Pinpoint the cell where the given text exists, returning its (x, y) midpoint coordinate. 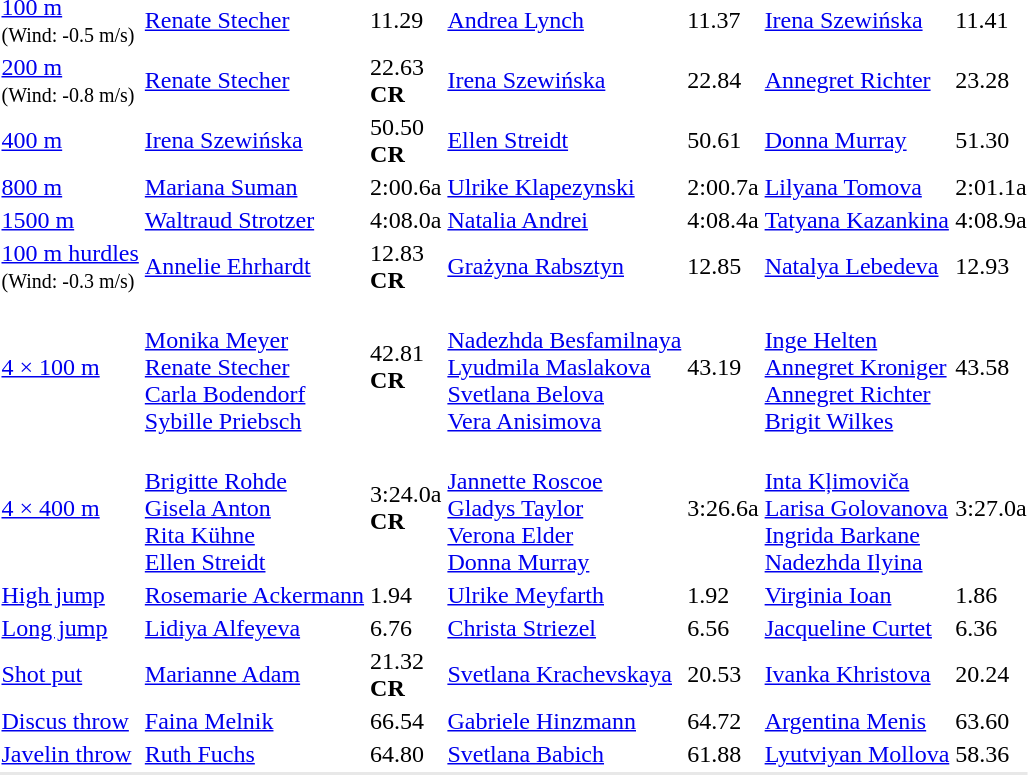
42.81CR (406, 367)
22.84 (723, 80)
12.85 (723, 266)
Inta KļimovičaLarisa GolovanovaIngrida BarkaneNadezhda Ilyina (857, 508)
58.36 (991, 754)
4:08.0a (406, 220)
Inge HeltenAnnegret KronigerAnnegret RichterBrigit Wilkes (857, 367)
Long jump (70, 628)
6.56 (723, 628)
64.72 (723, 721)
Brigitte RohdeGisela AntonRita KühneEllen Streidt (254, 508)
Jacqueline Curtet (857, 628)
200 m(Wind: -0.8 m/s) (70, 80)
100 m hurdles(Wind: -0.3 m/s) (70, 266)
3:27.0a (991, 508)
3:26.6a (723, 508)
Christa Striezel (564, 628)
Jannette RoscoeGladys TaylorVerona ElderDonna Murray (564, 508)
Argentina Menis (857, 721)
43.19 (723, 367)
Marianne Adam (254, 674)
Discus throw (70, 721)
66.54 (406, 721)
4 × 100 m (70, 367)
4:08.4a (723, 220)
Lyutviyan Mollova (857, 754)
High jump (70, 595)
1.92 (723, 595)
Ellen Streidt (564, 140)
1500 m (70, 220)
Svetlana Babich (564, 754)
4:08.9a (991, 220)
Donna Murray (857, 140)
Shot put (70, 674)
12.83CR (406, 266)
Tatyana Kazankina (857, 220)
Annelie Ehrhardt (254, 266)
Natalia Andrei (564, 220)
22.63CR (406, 80)
Lidiya Alfeyeva (254, 628)
50.50CR (406, 140)
Renate Stecher (254, 80)
50.61 (723, 140)
Annegret Richter (857, 80)
Mariana Suman (254, 187)
400 m (70, 140)
Monika MeyerRenate StecherCarla BodendorfSybille Priebsch (254, 367)
63.60 (991, 721)
3:24.0aCR (406, 508)
Ulrike Klapezynski (564, 187)
Javelin throw (70, 754)
2:00.7a (723, 187)
20.24 (991, 674)
Virginia Ioan (857, 595)
Ivanka Khristova (857, 674)
Natalya Lebedeva (857, 266)
Faina Melnik (254, 721)
12.93 (991, 266)
2:01.1a (991, 187)
21.32CR (406, 674)
Nadezhda BesfamilnayaLyudmila MaslakovaSvetlana BelovaVera Anisimova (564, 367)
20.53 (723, 674)
61.88 (723, 754)
Ulrike Meyfarth (564, 595)
Rosemarie Ackermann (254, 595)
800 m (70, 187)
4 × 400 m (70, 508)
Lilyana Tomova (857, 187)
Ruth Fuchs (254, 754)
6.36 (991, 628)
Gabriele Hinzmann (564, 721)
23.28 (991, 80)
1.86 (991, 595)
Grażyna Rabsztyn (564, 266)
43.58 (991, 367)
Svetlana Krachevskaya (564, 674)
51.30 (991, 140)
6.76 (406, 628)
64.80 (406, 754)
2:00.6a (406, 187)
1.94 (406, 595)
Waltraud Strotzer (254, 220)
